Determine the [X, Y] coordinate at the center of the cell enclosing the given text.  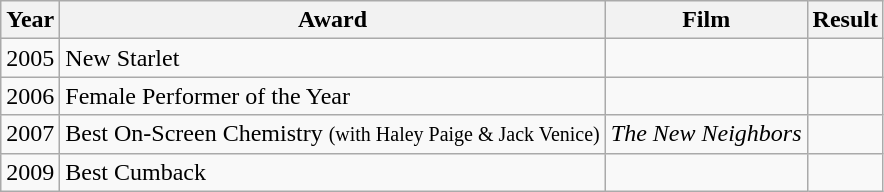
Result [845, 20]
2007 [30, 134]
Female Performer of the Year [332, 96]
2006 [30, 96]
2009 [30, 172]
Film [706, 20]
Award [332, 20]
Best On-Screen Chemistry (with Haley Paige & Jack Venice) [332, 134]
New Starlet [332, 58]
The New Neighbors [706, 134]
Best Cumback [332, 172]
Year [30, 20]
2005 [30, 58]
